Determine the (X, Y) coordinate at the center of the cell enclosing the given text.  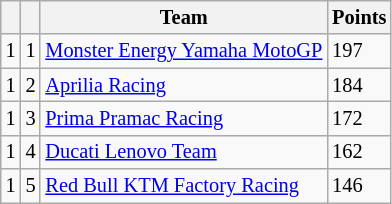
172 (359, 118)
162 (359, 152)
3 (31, 118)
5 (31, 186)
4 (31, 152)
184 (359, 85)
2 (31, 85)
Red Bull KTM Factory Racing (184, 186)
Points (359, 17)
Aprilia Racing (184, 85)
Ducati Lenovo Team (184, 152)
146 (359, 186)
197 (359, 51)
Prima Pramac Racing (184, 118)
Team (184, 17)
Monster Energy Yamaha MotoGP (184, 51)
